Locate the cell with the specified text and output its (X, Y) center coordinate. 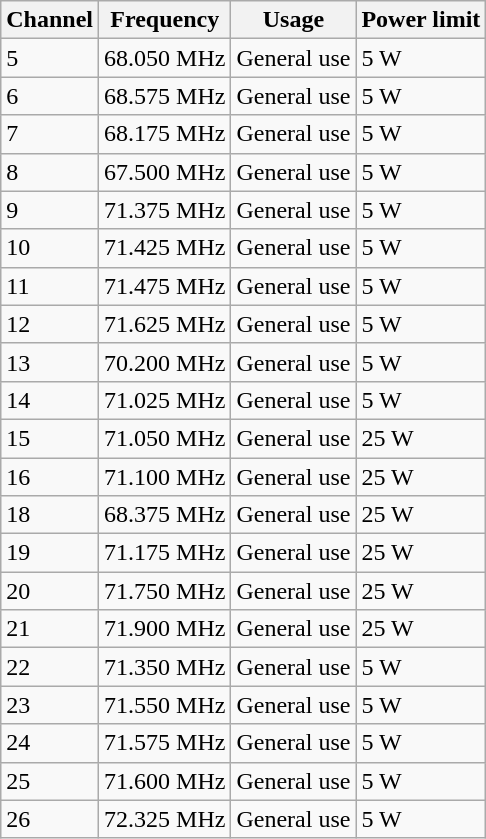
Power limit (421, 20)
71.175 MHz (165, 553)
67.500 MHz (165, 172)
9 (50, 210)
21 (50, 629)
71.900 MHz (165, 629)
24 (50, 743)
13 (50, 362)
71.625 MHz (165, 324)
71.750 MHz (165, 591)
71.575 MHz (165, 743)
10 (50, 248)
22 (50, 667)
6 (50, 96)
70.200 MHz (165, 362)
16 (50, 477)
8 (50, 172)
71.475 MHz (165, 286)
25 (50, 781)
15 (50, 438)
5 (50, 58)
Frequency (165, 20)
71.350 MHz (165, 667)
71.375 MHz (165, 210)
71.600 MHz (165, 781)
12 (50, 324)
7 (50, 134)
71.425 MHz (165, 248)
11 (50, 286)
Channel (50, 20)
71.100 MHz (165, 477)
26 (50, 819)
Usage (294, 20)
68.575 MHz (165, 96)
71.550 MHz (165, 705)
72.325 MHz (165, 819)
14 (50, 400)
68.050 MHz (165, 58)
23 (50, 705)
71.050 MHz (165, 438)
71.025 MHz (165, 400)
68.175 MHz (165, 134)
18 (50, 515)
20 (50, 591)
19 (50, 553)
68.375 MHz (165, 515)
